Determine the [x, y] coordinate at the center of the cell enclosing the given text.  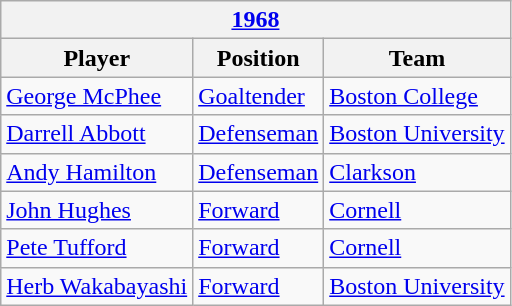
Team [417, 58]
1968 [256, 20]
Player [97, 58]
George McPhee [97, 96]
Herb Wakabayashi [97, 286]
Goaltender [258, 96]
Position [258, 58]
Andy Hamilton [97, 172]
John Hughes [97, 210]
Clarkson [417, 172]
Boston College [417, 96]
Darrell Abbott [97, 134]
Pete Tufford [97, 248]
